Search for the cell housing the specified text and yield its (X, Y) center coordinate. 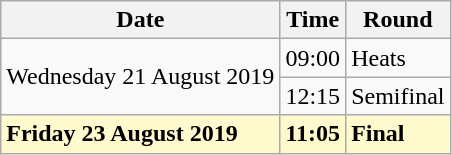
Final (398, 134)
Date (140, 20)
Semifinal (398, 96)
09:00 (313, 58)
Heats (398, 58)
Friday 23 August 2019 (140, 134)
Round (398, 20)
Wednesday 21 August 2019 (140, 77)
11:05 (313, 134)
12:15 (313, 96)
Time (313, 20)
